Identify which cell holds the provided text, then report its (X, Y) central coordinate. 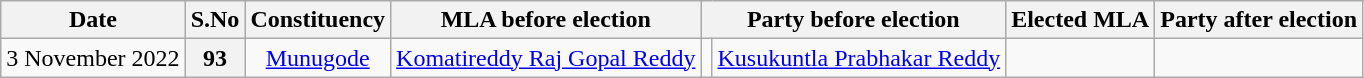
Party after election (1259, 20)
Komatireddy Raj Gopal Reddy (546, 58)
3 November 2022 (93, 58)
Kusukuntla Prabhakar Reddy (859, 58)
Munugode (318, 58)
Elected MLA (1080, 20)
S.No (215, 20)
Date (93, 20)
93 (215, 58)
Party before election (854, 20)
Constituency (318, 20)
MLA before election (546, 20)
